Determine the (X, Y) coordinate at the center of the cell enclosing the given text.  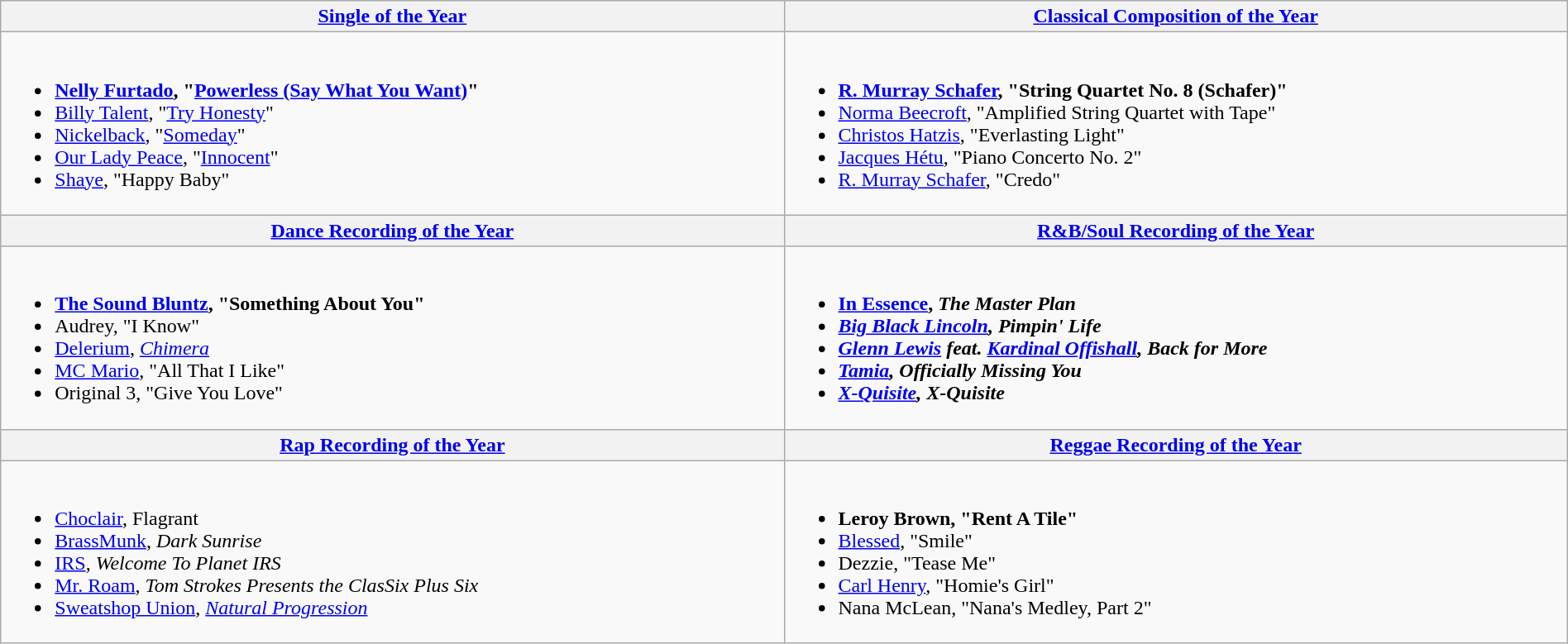
R&B/Soul Recording of the Year (1176, 231)
Single of the Year (392, 17)
Leroy Brown, "Rent A Tile"Blessed, "Smile"Dezzie, "Tease Me"Carl Henry, "Homie's Girl"Nana McLean, "Nana's Medley, Part 2" (1176, 552)
Nelly Furtado, "Powerless (Say What You Want)"Billy Talent, "Try Honesty"Nickelback, "Someday"Our Lady Peace, "Innocent"Shaye, "Happy Baby" (392, 124)
Dance Recording of the Year (392, 231)
Reggae Recording of the Year (1176, 445)
Classical Composition of the Year (1176, 17)
The Sound Bluntz, "Something About You"Audrey, "I Know"Delerium, ChimeraMC Mario, "All That I Like"Original 3, "Give You Love" (392, 337)
Rap Recording of the Year (392, 445)
